Search for the cell housing the specified text and yield its (X, Y) center coordinate. 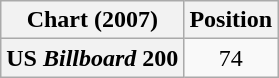
Chart (2007) (92, 20)
Position (231, 20)
74 (231, 58)
US Billboard 200 (92, 58)
